Detect which cell encompasses the target text, then output its (X, Y) center coordinate. 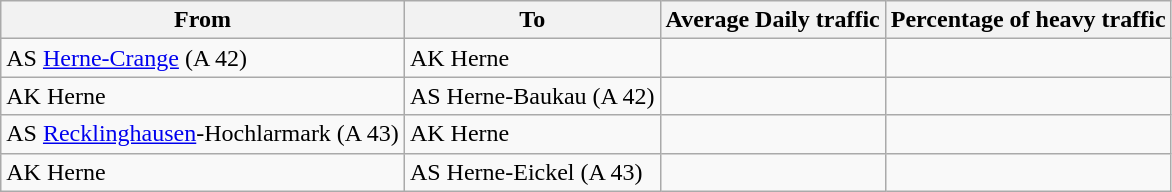
From (203, 20)
AS Recklinghausen-Hochlarmark (A 43) (203, 134)
AS Herne-Eickel (A 43) (532, 172)
AS Herne-Crange (A 42) (203, 58)
AS Herne-Baukau (A 42) (532, 96)
To (532, 20)
Percentage of heavy traffic (1028, 20)
Average Daily traffic (772, 20)
